Find where the given text appears and provide that cell's center as (X, Y) coordinate. 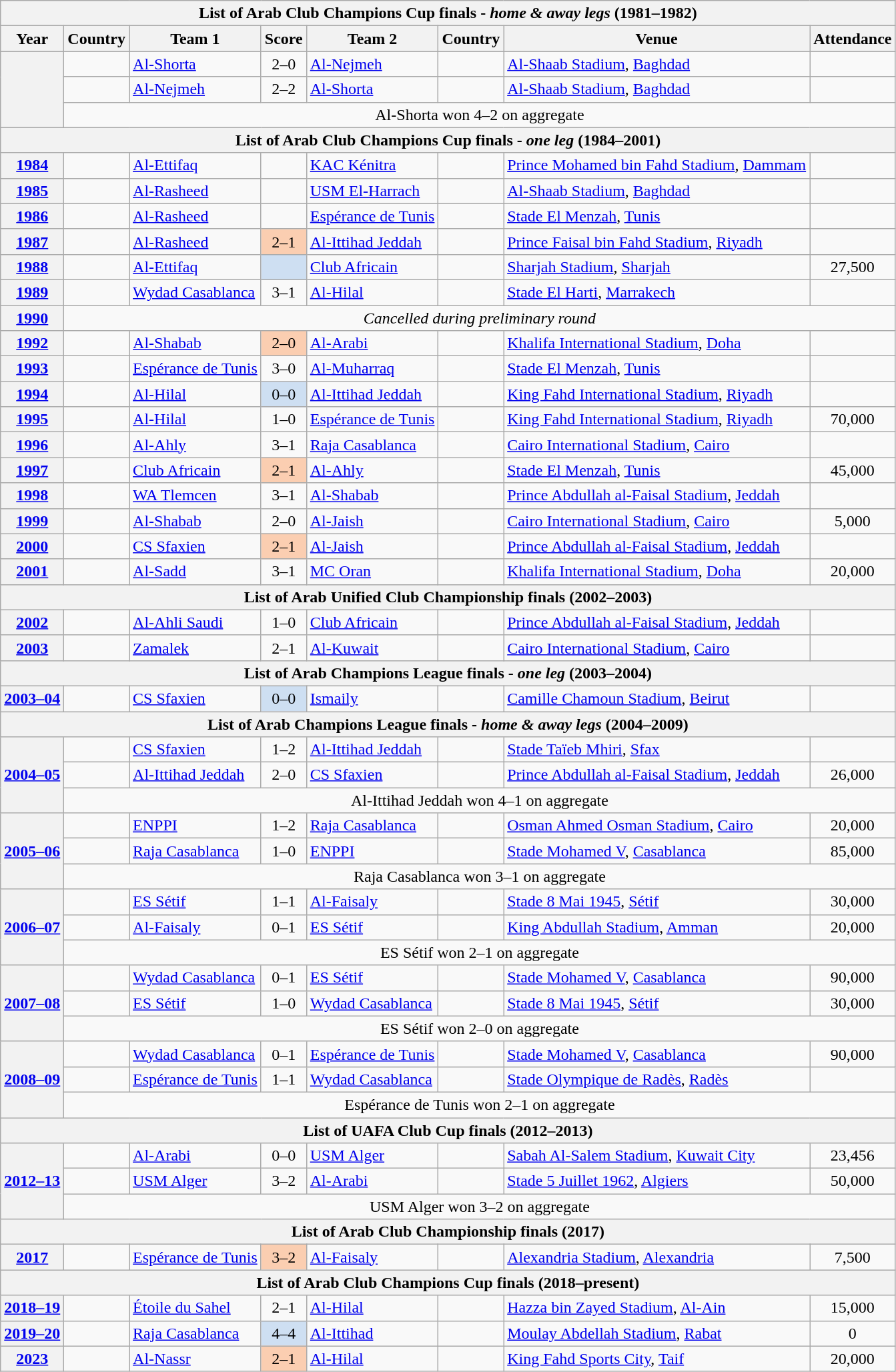
2023 (32, 1359)
Cancelled during preliminary round (480, 318)
USM Alger won 3–2 on aggregate (480, 1207)
2003–04 (32, 698)
Espérance de Tunis won 2–1 on aggregate (480, 1105)
1990 (32, 318)
Stade El Harti, Marrakech (656, 292)
Alexandria Stadium, Alexandria (656, 1257)
2012–13 (32, 1181)
3–0 (284, 369)
1993 (32, 369)
2005–06 (32, 851)
2019–20 (32, 1333)
Stade 5 Juillet 1962, Algiers (656, 1181)
1992 (32, 344)
List of Arab Club Champions Cup finals (2018–present) (448, 1283)
Attendance (853, 39)
Year (32, 39)
1986 (32, 216)
Moulay Abdellah Stadium, Rabat (656, 1333)
2001 (32, 572)
List of UAFA Club Cup finals (2012–2013) (448, 1131)
2002 (32, 622)
List of Arab Unified Club Championship finals (2002–2003) (448, 597)
1996 (32, 445)
1984 (32, 165)
WA Tlemcen (195, 496)
Al-Shorta won 4–2 on aggregate (480, 115)
MC Oran (372, 572)
2008–09 (32, 1079)
26,000 (853, 775)
Team 1 (195, 39)
Al-Sadd (195, 572)
2004–05 (32, 775)
List of Arab Club Champions Cup finals - one leg (1984–2001) (448, 140)
Raja Casablanca won 3–1 on aggregate (480, 876)
Zamalek (195, 648)
Stade Taïeb Mhiri, Sfax (656, 750)
27,500 (853, 267)
Al-Ittihad (372, 1333)
King Abdullah Stadium, Amman (656, 927)
Al-Ittihad Jeddah won 4–1 on aggregate (480, 800)
2017 (32, 1257)
1998 (32, 496)
1987 (32, 241)
2018–19 (32, 1308)
2–2 (284, 89)
Al-Kuwait (372, 648)
1985 (32, 191)
Étoile du Sahel (195, 1308)
2000 (32, 546)
2003 (32, 648)
1999 (32, 521)
List of Arab Club Championship finals (2017) (448, 1232)
23,456 (853, 1156)
1995 (32, 420)
USM El-Harrach (372, 191)
7,500 (853, 1257)
List of Arab Club Champions Cup finals - home & away legs (1981–1982) (448, 13)
1989 (32, 292)
4–4 (284, 1333)
Team 2 (372, 39)
85,000 (853, 851)
1994 (32, 394)
5,000 (853, 521)
45,000 (853, 470)
1988 (32, 267)
70,000 (853, 420)
ES Sétif won 2–1 on aggregate (480, 952)
List of Arab Champions League finals - home & away legs (2004–2009) (448, 724)
Score (284, 39)
Prince Mohamed bin Fahd Stadium, Dammam (656, 165)
Al-Ahli Saudi (195, 622)
ES Sétif won 2–0 on aggregate (480, 1028)
Prince Faisal bin Fahd Stadium, Riyadh (656, 241)
Hazza bin Zayed Stadium, Al-Ain (656, 1308)
Al-Nassr (195, 1359)
2007–08 (32, 1003)
Sabah Al-Salem Stadium, Kuwait City (656, 1156)
Camille Chamoun Stadium, Beirut (656, 698)
1997 (32, 470)
King Fahd Sports City, Taif (656, 1359)
Ismaily (372, 698)
Stade Olympique de Radès, Radès (656, 1079)
KAC Kénitra (372, 165)
Osman Ahmed Osman Stadium, Cairo (656, 826)
50,000 (853, 1181)
0 (853, 1333)
List of Arab Champions League finals - one leg (2003–2004) (448, 673)
Sharjah Stadium, Sharjah (656, 267)
Venue (656, 39)
Al-Muharraq (372, 369)
15,000 (853, 1308)
2006–07 (32, 927)
